Locate the cell with the specified text and output its (X, Y) center coordinate. 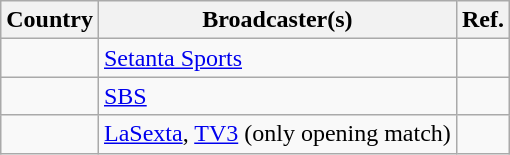
Country (50, 20)
Setanta Sports (277, 58)
Ref. (482, 20)
SBS (277, 96)
Broadcaster(s) (277, 20)
LaSexta, TV3 (only opening match) (277, 134)
